Output the (X, Y) coordinate of the center of the cell containing the given text.  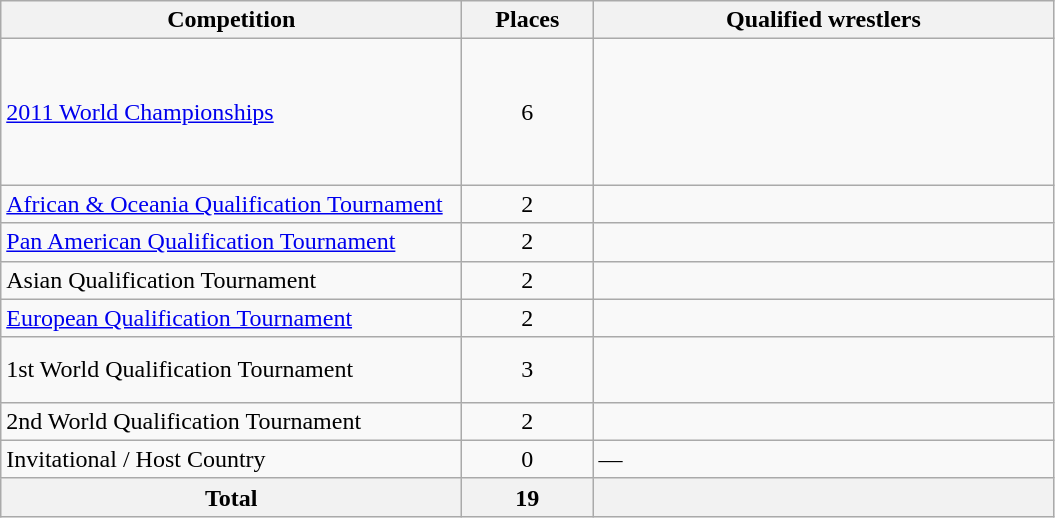
Qualified wrestlers (824, 20)
Asian Qualification Tournament (232, 280)
Places (528, 20)
Competition (232, 20)
6 (528, 112)
3 (528, 370)
2nd World Qualification Tournament (232, 421)
African & Oceania Qualification Tournament (232, 204)
Invitational / Host Country (232, 459)
1st World Qualification Tournament (232, 370)
European Qualification Tournament (232, 318)
— (824, 459)
Total (232, 497)
0 (528, 459)
2011 World Championships (232, 112)
Pan American Qualification Tournament (232, 242)
19 (528, 497)
